Identify which cell holds the provided text, then report its [x, y] central coordinate. 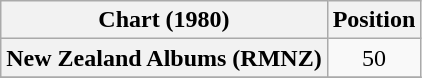
50 [374, 58]
New Zealand Albums (RMNZ) [164, 58]
Position [374, 20]
Chart (1980) [164, 20]
